Capture the cell that displays the provided text and extract its [x, y] central coordinate. 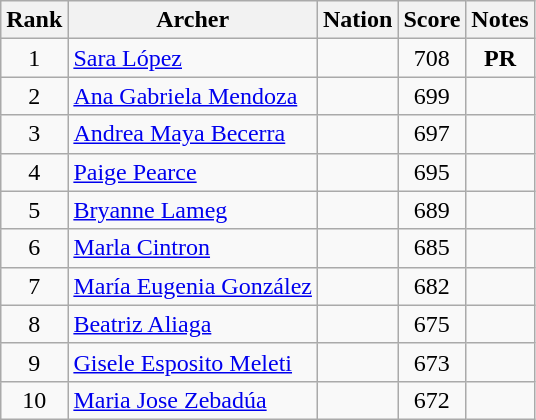
Archer [193, 20]
3 [34, 134]
699 [432, 96]
Bryanne Lameg [193, 210]
Andrea Maya Becerra [193, 134]
Paige Pearce [193, 172]
10 [34, 400]
Nation [357, 20]
695 [432, 172]
Sara López [193, 58]
672 [432, 400]
708 [432, 58]
697 [432, 134]
Maria Jose Zebadúa [193, 400]
Gisele Esposito Meleti [193, 362]
685 [432, 248]
682 [432, 286]
Notes [500, 20]
Rank [34, 20]
1 [34, 58]
9 [34, 362]
6 [34, 248]
7 [34, 286]
673 [432, 362]
Beatriz Aliaga [193, 324]
Marla Cintron [193, 248]
María Eugenia González [193, 286]
689 [432, 210]
PR [500, 58]
Score [432, 20]
4 [34, 172]
5 [34, 210]
2 [34, 96]
Ana Gabriela Mendoza [193, 96]
675 [432, 324]
8 [34, 324]
